Locate the cell with the specified text and output its (X, Y) center coordinate. 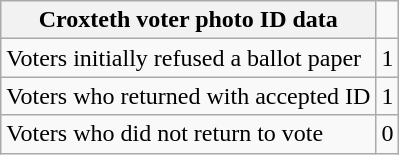
Croxteth voter photo ID data (188, 20)
Voters initially refused a ballot paper (188, 58)
Voters who returned with accepted ID (188, 96)
Voters who did not return to vote (188, 134)
0 (388, 134)
